Scan for the cell matching the given text and deliver its (x, y) coordinate at center. 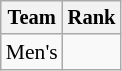
Team (32, 18)
Rank (92, 18)
Men's (32, 53)
